Identify which cell holds the provided text, then report its [x, y] central coordinate. 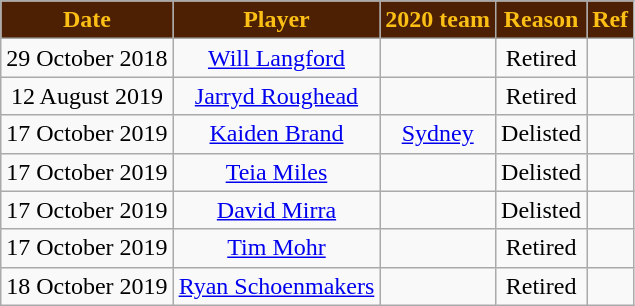
Will Langford [276, 58]
Teia Miles [276, 172]
Kaiden Brand [276, 134]
Ryan Schoenmakers [276, 286]
Date [87, 20]
12 August 2019 [87, 96]
Jarryd Roughead [276, 96]
Reason [542, 20]
Sydney [438, 134]
David Mirra [276, 210]
Player [276, 20]
Ref [610, 20]
2020 team [438, 20]
29 October 2018 [87, 58]
18 October 2019 [87, 286]
Tim Mohr [276, 248]
